Search for the cell housing the specified text and yield its [x, y] center coordinate. 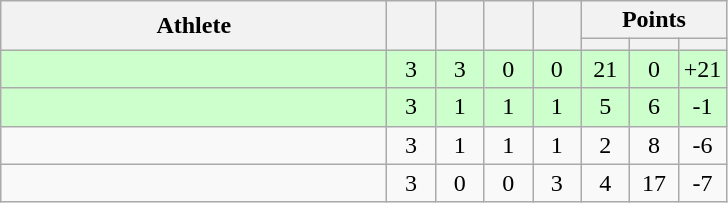
-7 [702, 183]
4 [606, 183]
8 [654, 145]
17 [654, 183]
5 [606, 107]
2 [606, 145]
6 [654, 107]
21 [606, 69]
Points [654, 20]
+21 [702, 69]
Athlete [194, 26]
-6 [702, 145]
-1 [702, 107]
